Scan for the cell matching the given text and deliver its (x, y) coordinate at center. 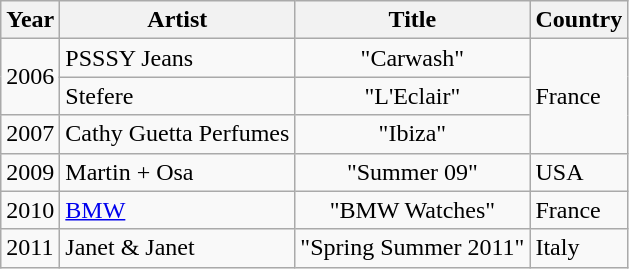
"Carwash" (412, 58)
Stefere (178, 96)
PSSSY Jeans (178, 58)
"BMW Watches" (412, 210)
2009 (30, 172)
2007 (30, 134)
2006 (30, 77)
2011 (30, 248)
2010 (30, 210)
Artist (178, 20)
Cathy Guetta Perfumes (178, 134)
USA (579, 172)
Title (412, 20)
"Ibiza" (412, 134)
Italy (579, 248)
BMW (178, 210)
"Spring Summer 2011" (412, 248)
Country (579, 20)
Martin + Osa (178, 172)
Year (30, 20)
"Summer 09" (412, 172)
Janet & Janet (178, 248)
"L'Eclair" (412, 96)
